Output the (X, Y) coordinate of the center of the cell containing the given text.  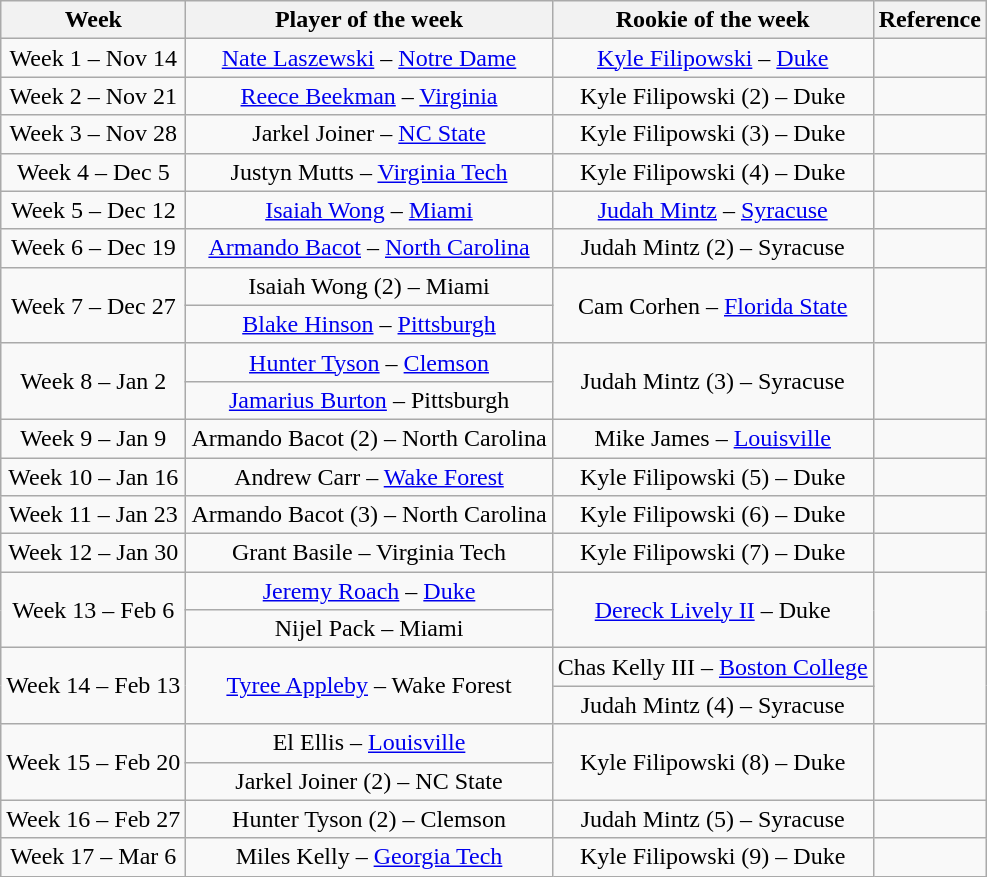
Jarkel Joiner (2) – NC State (369, 781)
Week (94, 20)
Isaiah Wong (2) – Miami (369, 286)
Judah Mintz (5) – Syracuse (712, 819)
Dereck Lively II – Duke (712, 610)
Week 14 – Feb 13 (94, 686)
Week 3 – Nov 28 (94, 134)
Miles Kelly – Georgia Tech (369, 857)
Grant Basile – Virginia Tech (369, 553)
Week 1 – Nov 14 (94, 58)
Jamarius Burton – Pittsburgh (369, 400)
Isaiah Wong – Miami (369, 210)
Kyle Filipowski (8) – Duke (712, 762)
Reference (930, 20)
Week 2 – Nov 21 (94, 96)
Hunter Tyson (2) – Clemson (369, 819)
Week 16 – Feb 27 (94, 819)
Player of the week (369, 20)
Week 5 – Dec 12 (94, 210)
Rookie of the week (712, 20)
Week 4 – Dec 5 (94, 172)
Jarkel Joiner – NC State (369, 134)
Hunter Tyson – Clemson (369, 362)
Armando Bacot (3) – North Carolina (369, 515)
Cam Corhen – Florida State (712, 305)
Week 8 – Jan 2 (94, 381)
El Ellis – Louisville (369, 743)
Kyle Filipowski – Duke (712, 58)
Armando Bacot – North Carolina (369, 248)
Kyle Filipowski (5) – Duke (712, 477)
Reece Beekman – Virginia (369, 96)
Mike James – Louisville (712, 438)
Kyle Filipowski (9) – Duke (712, 857)
Jeremy Roach – Duke (369, 591)
Week 17 – Mar 6 (94, 857)
Week 12 – Jan 30 (94, 553)
Tyree Appleby – Wake Forest (369, 686)
Kyle Filipowski (7) – Duke (712, 553)
Kyle Filipowski (3) – Duke (712, 134)
Nijel Pack – Miami (369, 629)
Armando Bacot (2) – North Carolina (369, 438)
Week 7 – Dec 27 (94, 305)
Week 9 – Jan 9 (94, 438)
Andrew Carr – Wake Forest (369, 477)
Judah Mintz (4) – Syracuse (712, 705)
Judah Mintz (3) – Syracuse (712, 381)
Justyn Mutts – Virginia Tech (369, 172)
Judah Mintz – Syracuse (712, 210)
Week 10 – Jan 16 (94, 477)
Week 15 – Feb 20 (94, 762)
Week 13 – Feb 6 (94, 610)
Kyle Filipowski (2) – Duke (712, 96)
Nate Laszewski – Notre Dame (369, 58)
Week 11 – Jan 23 (94, 515)
Blake Hinson – Pittsburgh (369, 324)
Kyle Filipowski (6) – Duke (712, 515)
Week 6 – Dec 19 (94, 248)
Judah Mintz (2) – Syracuse (712, 248)
Kyle Filipowski (4) – Duke (712, 172)
Chas Kelly III – Boston College (712, 667)
